Pinpoint the cell where the given text exists, returning its [X, Y] midpoint coordinate. 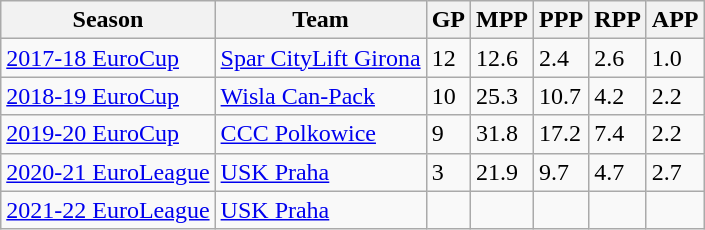
MPP [502, 20]
2019-20 EuroCup [108, 134]
2.4 [562, 58]
17.2 [562, 134]
2017-18 EuroCup [108, 58]
9.7 [562, 172]
Wisla Can-Pack [320, 96]
25.3 [502, 96]
4.2 [618, 96]
2.6 [618, 58]
2020-21 EuroLeague [108, 172]
2021-22 EuroLeague [108, 210]
7.4 [618, 134]
Season [108, 20]
2018-19 EuroCup [108, 96]
2.7 [675, 172]
PPP [562, 20]
31.8 [502, 134]
RPP [618, 20]
Spar CityLift Girona [320, 58]
4.7 [618, 172]
GP [448, 20]
10 [448, 96]
10.7 [562, 96]
12.6 [502, 58]
CCC Polkowice [320, 134]
12 [448, 58]
APP [675, 20]
Team [320, 20]
3 [448, 172]
1.0 [675, 58]
9 [448, 134]
21.9 [502, 172]
